Identify which cell holds the provided text, then report its (X, Y) central coordinate. 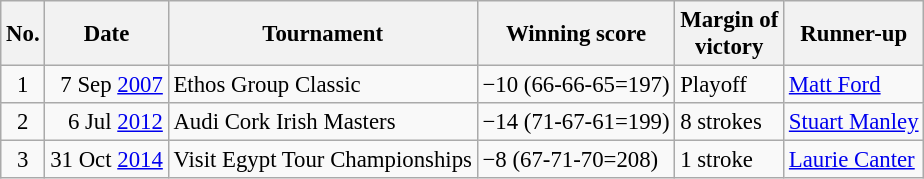
Tournament (322, 34)
Playoff (730, 85)
3 (23, 160)
−8 (67-71-70=208) (576, 160)
Winning score (576, 34)
6 Jul 2012 (106, 122)
Margin ofvictory (730, 34)
Stuart Manley (854, 122)
31 Oct 2014 (106, 160)
8 strokes (730, 122)
−14 (71-67-61=199) (576, 122)
1 (23, 85)
Visit Egypt Tour Championships (322, 160)
No. (23, 34)
−10 (66-66-65=197) (576, 85)
Ethos Group Classic (322, 85)
2 (23, 122)
Matt Ford (854, 85)
Date (106, 34)
Laurie Canter (854, 160)
7 Sep 2007 (106, 85)
Runner-up (854, 34)
Audi Cork Irish Masters (322, 122)
1 stroke (730, 160)
